Search for the cell housing the specified text and yield its (x, y) center coordinate. 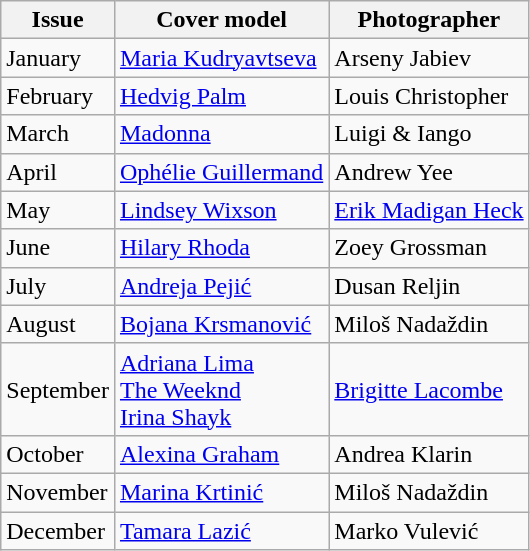
Hedvig Palm (221, 96)
Photographer (429, 20)
May (58, 210)
Marko Vulević (429, 531)
Hilary Rhoda (221, 248)
Zoey Grossman (429, 248)
June (58, 248)
Arseny Jabiev (429, 58)
Lindsey Wixson (221, 210)
November (58, 492)
Andrew Yee (429, 172)
Maria Kudryavtseva (221, 58)
Alexina Graham (221, 454)
Madonna (221, 134)
March (58, 134)
Erik Madigan Heck (429, 210)
Dusan Reljin (429, 286)
October (58, 454)
July (58, 286)
April (58, 172)
Andrea Klarin (429, 454)
February (58, 96)
Cover model (221, 20)
Marina Krtinić (221, 492)
Ophélie Guillermand (221, 172)
Brigitte Lacombe (429, 389)
January (58, 58)
August (58, 324)
Tamara Lazić (221, 531)
Bojana Krsmanović (221, 324)
Adriana LimaThe WeekndIrina Shayk (221, 389)
Issue (58, 20)
Andreja Pejić (221, 286)
December (58, 531)
Louis Christopher (429, 96)
September (58, 389)
Luigi & Iango (429, 134)
